Return (x, y) of the center of cell containing provided text 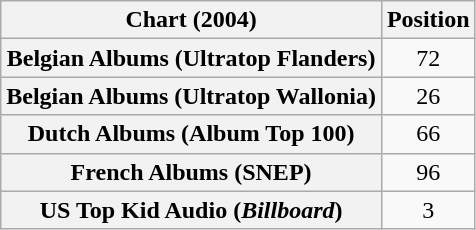
Belgian Albums (Ultratop Wallonia) (192, 96)
72 (428, 58)
Belgian Albums (Ultratop Flanders) (192, 58)
US Top Kid Audio (Billboard) (192, 210)
French Albums (SNEP) (192, 172)
3 (428, 210)
66 (428, 134)
26 (428, 96)
Chart (2004) (192, 20)
Position (428, 20)
Dutch Albums (Album Top 100) (192, 134)
96 (428, 172)
